From the cell containing the given text, extract its center point as [x, y] coordinate. 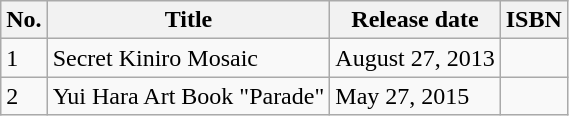
No. [24, 20]
ISBN [534, 20]
Release date [415, 20]
May 27, 2015 [415, 96]
Yui Hara Art Book "Parade" [188, 96]
August 27, 2013 [415, 58]
2 [24, 96]
1 [24, 58]
Secret Kiniro Mosaic [188, 58]
Title [188, 20]
